Pinpoint the cell where the given text exists, returning its (X, Y) midpoint coordinate. 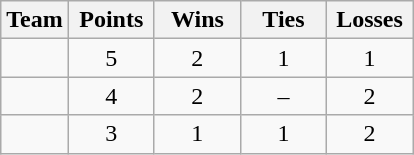
3 (111, 134)
Wins (197, 20)
Losses (369, 20)
4 (111, 96)
5 (111, 58)
Ties (283, 20)
Team (35, 20)
Points (111, 20)
– (283, 96)
